For the text-containing cell, return its midpoint in [X, Y] coordinate format. 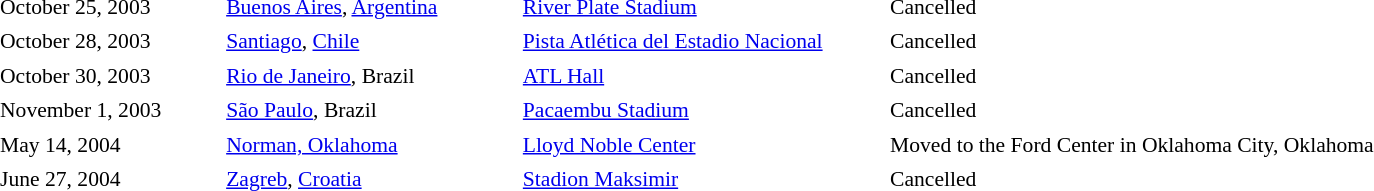
Rio de Janeiro, Brazil [370, 76]
Santiago, Chile [370, 42]
Pista Atlética del Estadio Nacional [702, 42]
São Paulo, Brazil [370, 110]
Pacaembu Stadium [702, 110]
Lloyd Noble Center [702, 145]
Norman, Oklahoma [370, 145]
ATL Hall [702, 76]
